Determine the [x, y] coordinate at the center of the cell enclosing the given text.  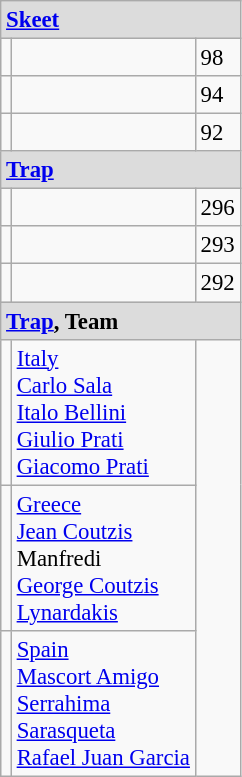
293 [218, 245]
292 [218, 283]
ItalyCarlo SalaItalo BelliniGiulio PratiGiacomo Prati [103, 412]
92 [218, 133]
94 [218, 95]
Skeet [120, 20]
98 [218, 58]
Trap [120, 170]
296 [218, 208]
Trap, Team [120, 321]
SpainMascort AmigoSerrahimaSarasquetaRafael Juan Garcia [103, 703]
GreeceJean CoutzisManfrediGeorge CoutzisLynardakis [103, 558]
